Output the (x, y) coordinate of the center of the cell containing the given text.  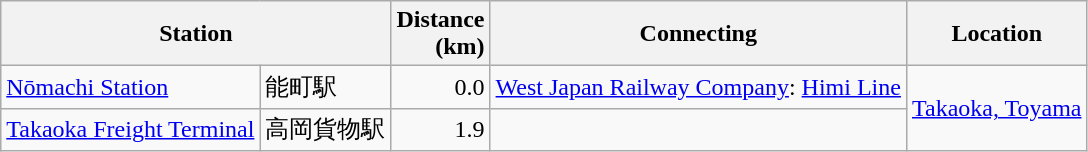
高岡貨物駅 (326, 130)
Distance(km) (440, 34)
Takaoka, Toyama (996, 108)
West Japan Railway Company: Himi Line (698, 88)
Location (996, 34)
Connecting (698, 34)
0.0 (440, 88)
Nōmachi Station (130, 88)
Station (196, 34)
能町駅 (326, 88)
Takaoka Freight Terminal (130, 130)
1.9 (440, 130)
